From the cell containing the given text, extract its center point as [x, y] coordinate. 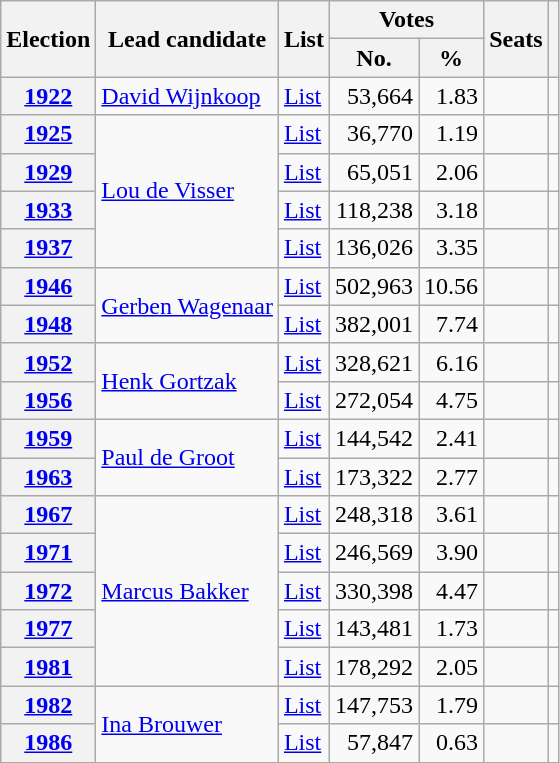
248,318 [374, 515]
4.75 [452, 400]
1977 [48, 629]
272,054 [374, 400]
1981 [48, 667]
1967 [48, 515]
178,292 [374, 667]
53,664 [374, 96]
136,026 [374, 248]
% [452, 58]
1948 [48, 324]
David Wijnkoop [188, 96]
0.63 [452, 743]
1.19 [452, 134]
246,569 [374, 553]
144,542 [374, 438]
Gerben Wagenaar [188, 305]
1929 [48, 172]
Seats [516, 39]
65,051 [374, 172]
1986 [48, 743]
Paul de Groot [188, 457]
3.18 [452, 210]
1925 [48, 134]
118,238 [374, 210]
3.90 [452, 553]
Votes [406, 20]
1946 [48, 286]
Election [48, 39]
1937 [48, 248]
7.74 [452, 324]
173,322 [374, 477]
1982 [48, 705]
1956 [48, 400]
1952 [48, 362]
3.35 [452, 248]
Henk Gortzak [188, 381]
143,481 [374, 629]
Lead candidate [188, 39]
1972 [48, 591]
36,770 [374, 134]
Ina Brouwer [188, 724]
1.73 [452, 629]
2.41 [452, 438]
382,001 [374, 324]
1963 [48, 477]
147,753 [374, 705]
Marcus Bakker [188, 591]
1971 [48, 553]
No. [374, 58]
1933 [48, 210]
2.05 [452, 667]
1959 [48, 438]
Lou de Visser [188, 191]
330,398 [374, 591]
57,847 [374, 743]
2.06 [452, 172]
10.56 [452, 286]
328,621 [374, 362]
502,963 [374, 286]
1.83 [452, 96]
3.61 [452, 515]
4.47 [452, 591]
1.79 [452, 705]
6.16 [452, 362]
1922 [48, 96]
2.77 [452, 477]
